Scan for the cell matching the given text and deliver its (x, y) coordinate at center. 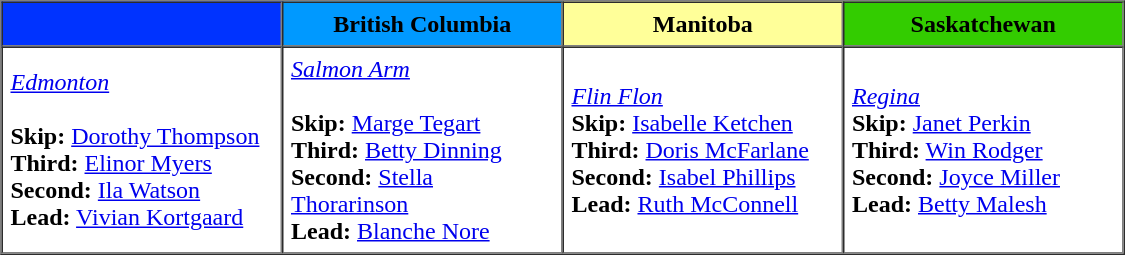
British Columbia (422, 24)
ReginaSkip: Janet Perkin Third: Win Rodger Second: Joyce Miller Lead: Betty Malesh (983, 150)
Manitoba (702, 24)
Flin FlonSkip: Isabelle Ketchen Third: Doris McFarlane Second: Isabel Phillips Lead: Ruth McConnell (702, 150)
Saskatchewan (983, 24)
EdmontonSkip: Dorothy Thompson Third: Elinor Myers Second: Ila Watson Lead: Vivian Kortgaard (142, 150)
Salmon Arm Skip: Marge Tegart Third: Betty Dinning Second: Stella Thorarinson Lead: Blanche Nore (422, 150)
